Locate the cell with the specified text and output its (x, y) center coordinate. 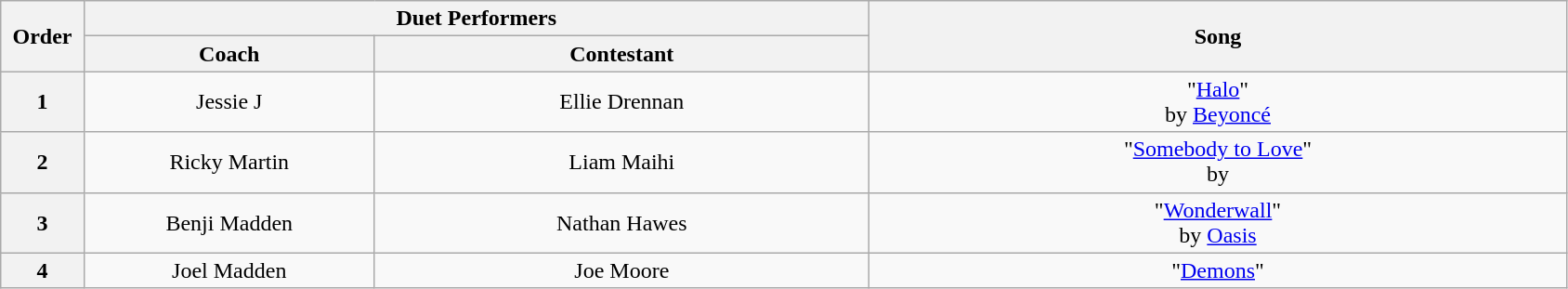
"Somebody to Love"by (1217, 162)
Contestant (621, 54)
Ricky Martin (229, 162)
"Demons" (1217, 270)
Liam Maihi (621, 162)
4 (43, 270)
Benji Madden (229, 223)
Nathan Hawes (621, 223)
Jessie J (229, 102)
Song (1217, 36)
2 (43, 162)
Coach (229, 54)
Joel Madden (229, 270)
Ellie Drennan (621, 102)
Order (43, 36)
Duet Performers (476, 19)
Joe Moore (621, 270)
1 (43, 102)
"Wonderwall"by Oasis (1217, 223)
"Halo"by Beyoncé (1217, 102)
3 (43, 223)
